Pinpoint the cell where the given text exists, returning its (x, y) midpoint coordinate. 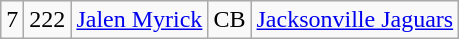
7 (12, 20)
Jacksonville Jaguars (355, 20)
222 (48, 20)
CB (230, 20)
Jalen Myrick (140, 20)
